Extract the (X, Y) coordinate from the center of the cell holding the provided text.  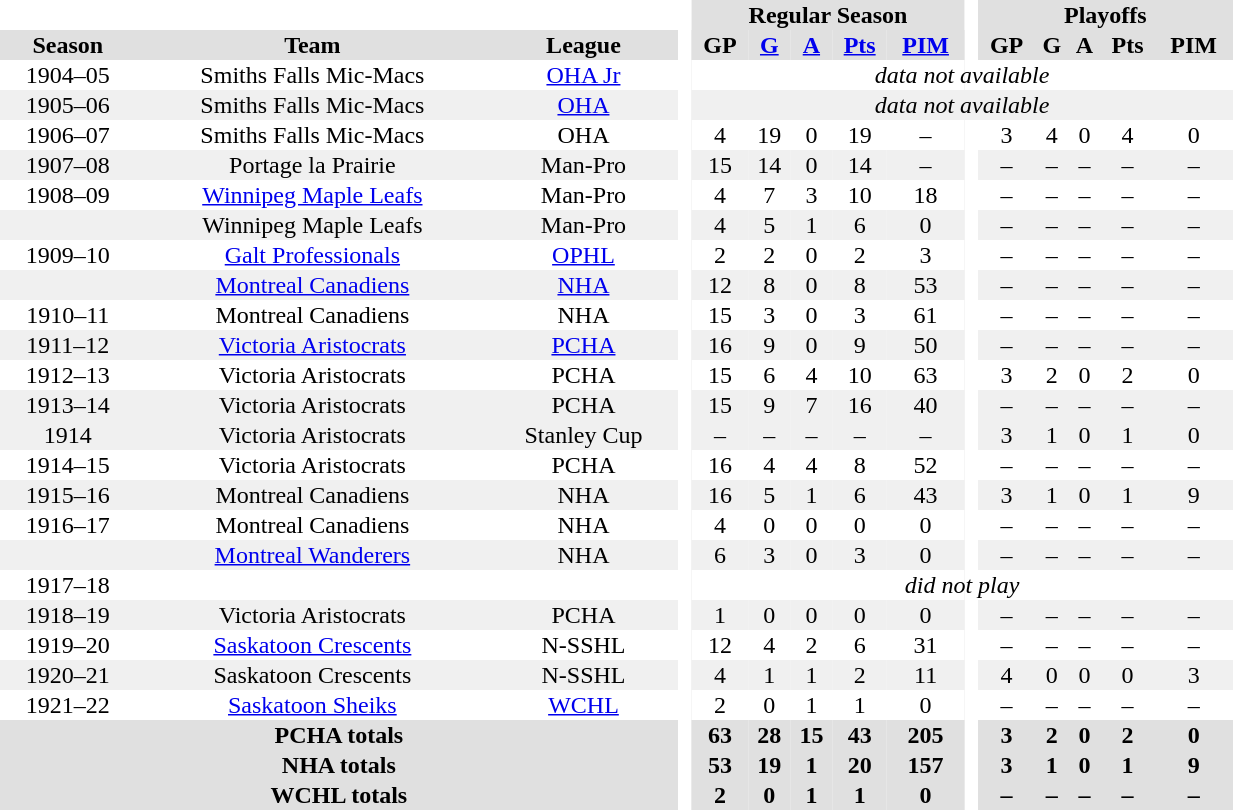
1910–11 (68, 315)
Stanley Cup (584, 435)
1904–05 (68, 75)
1917–18 (68, 585)
52 (926, 465)
Season (68, 45)
WCHL totals (339, 795)
18 (926, 195)
WCHL (584, 705)
20 (860, 765)
1918–19 (68, 615)
157 (926, 765)
OHA Jr (584, 75)
PCHA totals (339, 735)
NHA totals (339, 765)
1915–16 (68, 495)
OPHL (584, 255)
Playoffs (1105, 15)
Portage la Prairie (313, 165)
31 (926, 645)
1907–08 (68, 165)
1919–20 (68, 645)
1914 (68, 435)
40 (926, 405)
28 (769, 735)
1912–13 (68, 375)
did not play (962, 585)
Team (313, 45)
Montreal Wanderers (313, 555)
League (584, 45)
1916–17 (68, 525)
61 (926, 315)
1913–14 (68, 405)
1906–07 (68, 135)
11 (926, 675)
Regular Season (828, 15)
1920–21 (68, 675)
1908–09 (68, 195)
Saskatoon Sheiks (313, 705)
205 (926, 735)
1905–06 (68, 105)
1914–15 (68, 465)
50 (926, 345)
1911–12 (68, 345)
1909–10 (68, 255)
1921–22 (68, 705)
Galt Professionals (313, 255)
